From the cell containing the given text, extract its center point as (X, Y) coordinate. 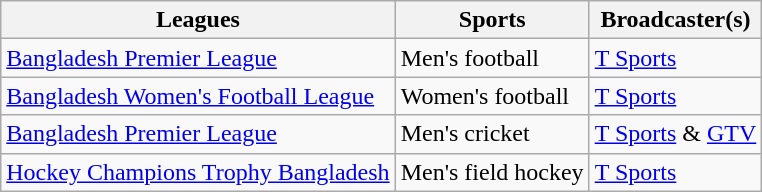
Men's field hockey (492, 172)
Leagues (198, 20)
T Sports & GTV (676, 134)
Men's football (492, 58)
Bangladesh Women's Football League (198, 96)
Sports (492, 20)
Men's cricket (492, 134)
Broadcaster(s) (676, 20)
Women's football (492, 96)
Hockey Champions Trophy Bangladesh (198, 172)
